Search for the cell housing the specified text and yield its (X, Y) center coordinate. 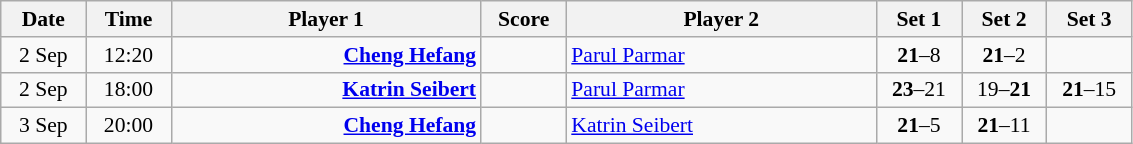
21–2 (1004, 55)
Set 3 (1090, 19)
19–21 (1004, 90)
21–5 (918, 126)
Set 2 (1004, 19)
12:20 (128, 55)
3 Sep (44, 126)
21–11 (1004, 126)
Score (524, 19)
21–8 (918, 55)
Date (44, 19)
20:00 (128, 126)
21–15 (1090, 90)
23–21 (918, 90)
Set 1 (918, 19)
Player 1 (326, 19)
Player 2 (721, 19)
18:00 (128, 90)
Time (128, 19)
